Output the [X, Y] coordinate of the center of the cell containing the given text.  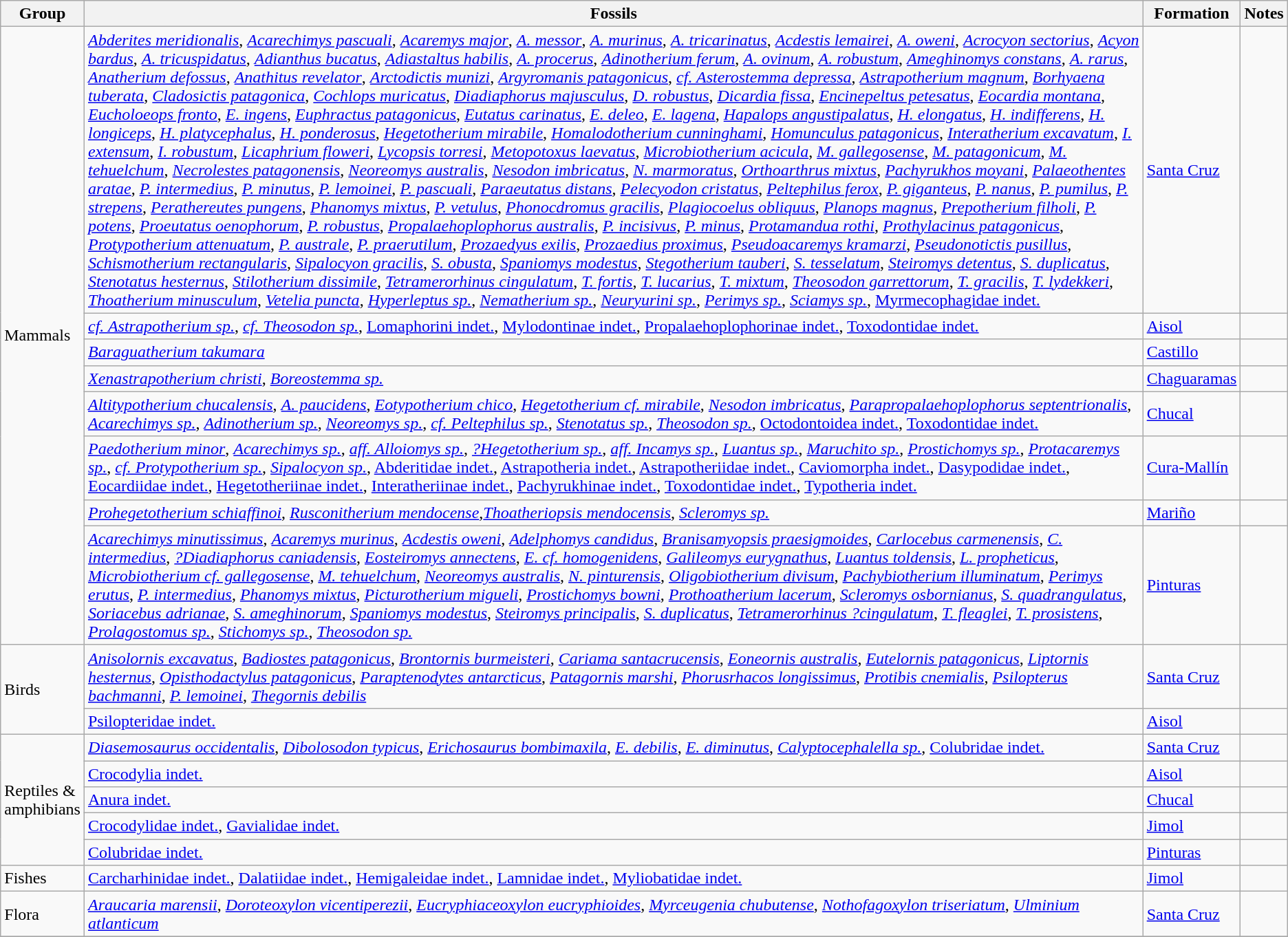
cf. Astrapotherium sp., cf. Theosodon sp., Lomaphorini indet., Mylodontinae indet., Propalaehoplophorinae indet., Toxodontidae indet. [614, 326]
Mammals [43, 336]
Diasemosaurus occidentalis, Dibolosodon typicus, Erichosaurus bombimaxila, E. debilis, E. diminutus, Calyptocephalella sp., Colubridae indet. [614, 747]
Cura-Mallín [1192, 468]
Psilopteridae indet. [614, 721]
Xenastrapotherium christi, Boreostemma sp. [614, 378]
Crocodylidae indet., Gavialidae indet. [614, 826]
Fishes [43, 879]
Mariño [1192, 513]
Anura indet. [614, 800]
Crocodylia indet. [614, 774]
Flora [43, 914]
Group [43, 14]
Fossils [614, 14]
Carcharhinidae indet., Dalatiidae indet., Hemigaleidae indet., Lamnidae indet., Myliobatidae indet. [614, 879]
Colubridae indet. [614, 852]
Castillo [1192, 352]
Baraguatherium takumara [614, 352]
Formation [1192, 14]
Notes [1264, 14]
Prohegetotherium schiaffinoi, Rusconitherium mendocense,Thoatheriopsis mendocensis, Scleromys sp. [614, 513]
Chaguaramas [1192, 378]
Birds [43, 689]
Reptiles &amphibians [43, 799]
